Return the [x, y] coordinate for the center point of the cell that contains the specified text.  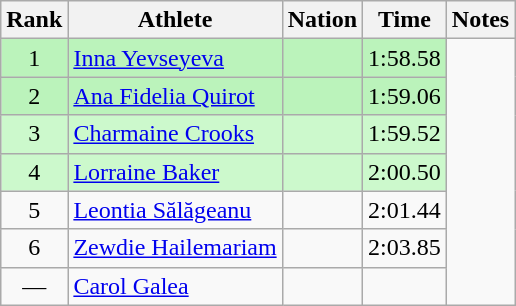
3 [34, 134]
Time [405, 20]
Charmaine Crooks [175, 134]
1:58.58 [405, 58]
6 [34, 248]
Athlete [175, 20]
4 [34, 172]
Rank [34, 20]
2:01.44 [405, 210]
2 [34, 96]
Nation [322, 20]
2:03.85 [405, 248]
Lorraine Baker [175, 172]
Leontia Sălăgeanu [175, 210]
— [34, 286]
Carol Galea [175, 286]
1:59.52 [405, 134]
Zewdie Hailemariam [175, 248]
5 [34, 210]
Notes [480, 20]
2:00.50 [405, 172]
Inna Yevseyeva [175, 58]
1:59.06 [405, 96]
1 [34, 58]
Ana Fidelia Quirot [175, 96]
